Return (X, Y) of the center of cell containing provided text 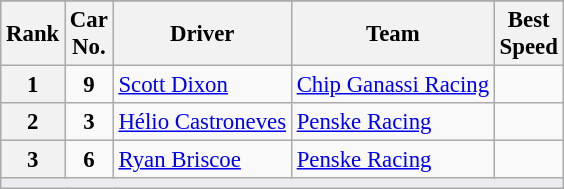
Driver (202, 34)
6 (90, 160)
2 (33, 122)
Chip Ganassi Racing (392, 85)
Hélio Castroneves (202, 122)
9 (90, 85)
Scott Dixon (202, 85)
CarNo. (90, 34)
Rank (33, 34)
Team (392, 34)
Ryan Briscoe (202, 160)
BestSpeed (528, 34)
1 (33, 85)
